Return the (X, Y) coordinate for the center point of the cell that contains the specified text.  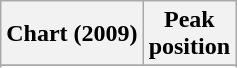
Chart (2009) (72, 34)
Peak position (189, 34)
